Return (x, y) of the center of cell containing provided text 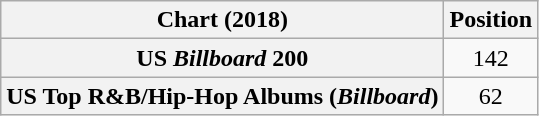
142 (491, 58)
US Billboard 200 (222, 58)
US Top R&B/Hip-Hop Albums (Billboard) (222, 96)
62 (491, 96)
Position (491, 20)
Chart (2018) (222, 20)
